Output the [X, Y] coordinate of the center of the cell containing the given text.  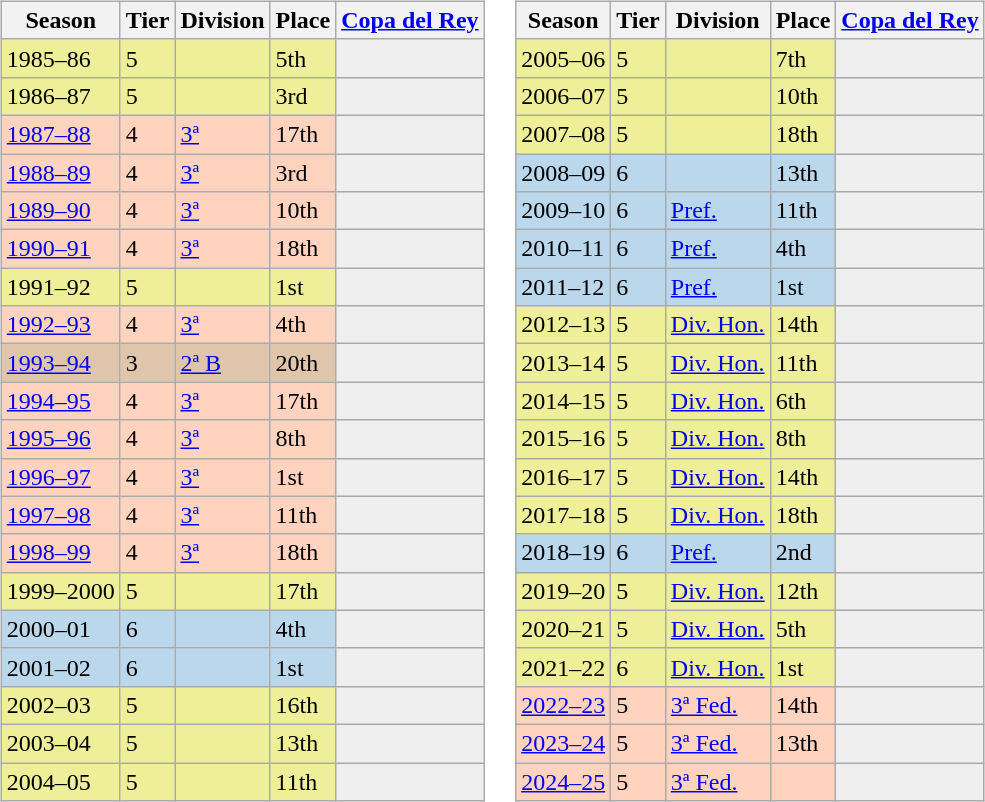
20th [303, 363]
2024–25 [564, 781]
2006–07 [564, 96]
12th [803, 591]
2008–09 [564, 173]
1989–90 [60, 211]
1991–92 [60, 287]
2001–02 [60, 667]
1987–88 [60, 134]
2019–20 [564, 591]
1994–95 [60, 401]
2000–01 [60, 629]
2010–11 [564, 249]
7th [803, 58]
1985–86 [60, 58]
2011–12 [564, 287]
16th [303, 705]
1992–93 [60, 325]
1998–99 [60, 553]
2nd [803, 553]
2013–14 [564, 363]
2015–16 [564, 439]
2002–03 [60, 705]
1986–87 [60, 96]
1990–91 [60, 249]
1997–98 [60, 515]
1996–97 [60, 477]
2004–05 [60, 781]
2014–15 [564, 401]
2012–13 [564, 325]
2016–17 [564, 477]
2018–19 [564, 553]
2003–04 [60, 743]
2009–10 [564, 211]
2020–21 [564, 629]
2007–08 [564, 134]
1999–2000 [60, 591]
6th [803, 401]
1988–89 [60, 173]
3 [148, 363]
2005–06 [564, 58]
2022–23 [564, 705]
2023–24 [564, 743]
2021–22 [564, 667]
1995–96 [60, 439]
2017–18 [564, 515]
1993–94 [60, 363]
2ª B [222, 363]
